Pinpoint the cell where the given text exists, returning its [x, y] midpoint coordinate. 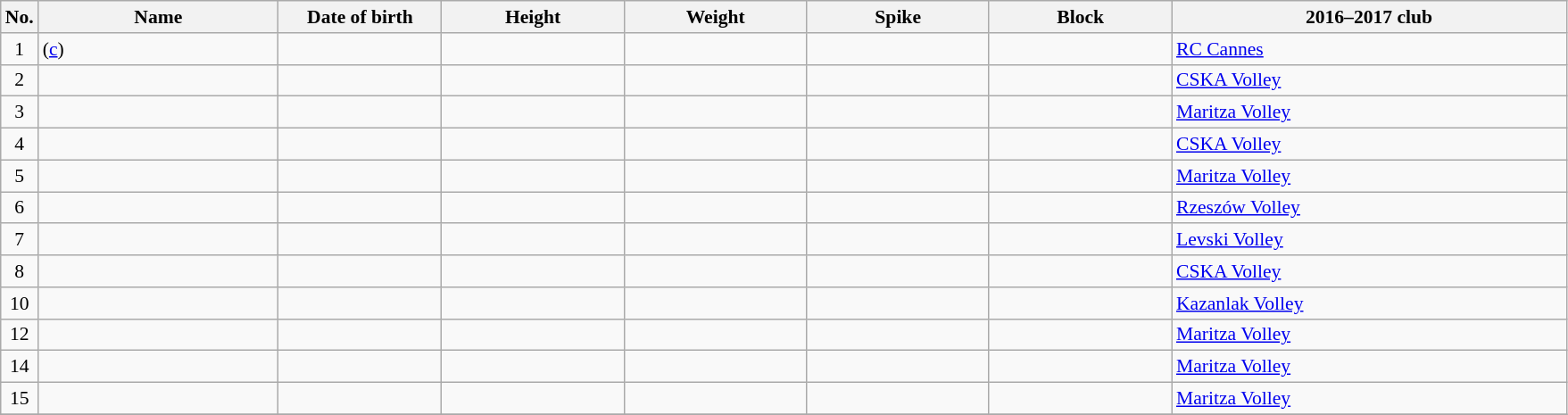
RC Cannes [1369, 49]
Rzeszów Volley [1369, 208]
15 [20, 399]
5 [20, 176]
4 [20, 145]
Spike [898, 17]
Height [534, 17]
12 [20, 335]
6 [20, 208]
(c) [159, 49]
7 [20, 240]
Levski Volley [1369, 240]
2 [20, 80]
Kazanlak Volley [1369, 303]
8 [20, 271]
14 [20, 367]
10 [20, 303]
Block [1080, 17]
Name [159, 17]
2016–2017 club [1369, 17]
No. [20, 17]
Weight [716, 17]
Date of birth [361, 17]
1 [20, 49]
3 [20, 112]
